Find where the given text appears and provide that cell's center as [X, Y] coordinate. 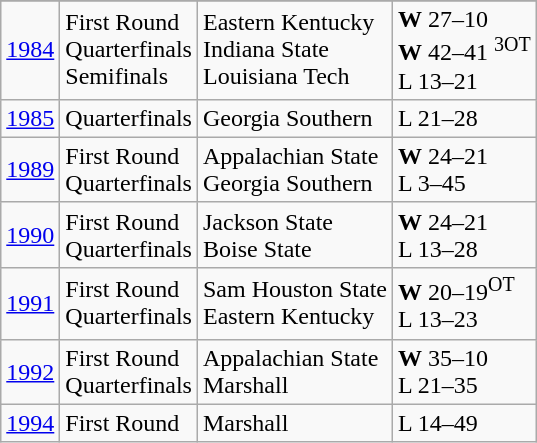
1989 [30, 170]
W 27–10W 42–41 3OTL 13–21 [465, 50]
Marshall [294, 423]
1991 [30, 303]
1990 [30, 234]
Georgia Southern [294, 118]
Quarterfinals [129, 118]
First Round [129, 423]
L 21–28 [465, 118]
1992 [30, 372]
Appalachian StateMarshall [294, 372]
First RoundQuarterfinalsSemifinals [129, 50]
Eastern KentuckyIndiana StateLouisiana Tech [294, 50]
Appalachian StateGeorgia Southern [294, 170]
1994 [30, 423]
W 24–21L 13–28 [465, 234]
1984 [30, 50]
1985 [30, 118]
W 24–21L 3–45 [465, 170]
Jackson StateBoise State [294, 234]
W 20–19OTL 13–23 [465, 303]
W 35–10L 21–35 [465, 372]
Sam Houston StateEastern Kentucky [294, 303]
L 14–49 [465, 423]
